Determine the (x, y) coordinate at the center of the cell enclosing the given text.  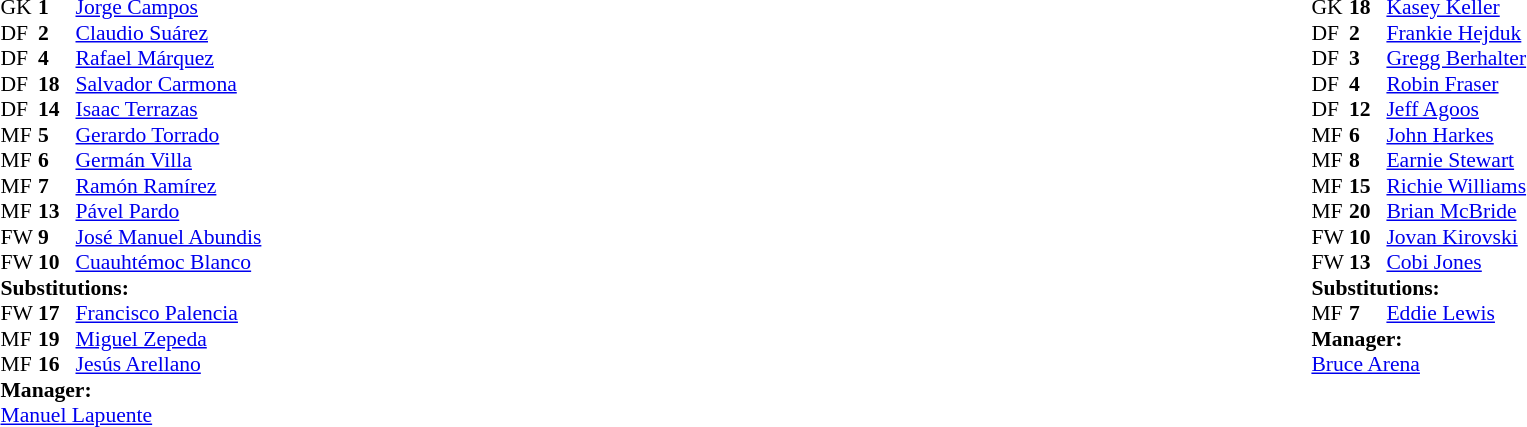
John Harkes (1456, 135)
5 (57, 135)
20 (1368, 211)
Bruce Arena (1418, 365)
Ramón Ramírez (169, 186)
Claudio Suárez (169, 33)
Salvador Carmona (169, 84)
Earnie Stewart (1456, 161)
Richie Williams (1456, 186)
Cuauhtémoc Blanco (169, 263)
Germán Villa (169, 161)
Francisco Palencia (169, 313)
Gregg Berhalter (1456, 59)
15 (1368, 186)
Pável Pardo (169, 211)
3 (1368, 59)
Miguel Zepeda (169, 339)
José Manuel Abundis (169, 237)
Isaac Terrazas (169, 109)
Frankie Hejduk (1456, 33)
Robin Fraser (1456, 84)
Jesús Arellano (169, 365)
Jovan Kirovski (1456, 237)
17 (57, 313)
18 (57, 84)
Rafael Márquez (169, 59)
Eddie Lewis (1456, 313)
8 (1368, 161)
16 (57, 365)
Jeff Agoos (1456, 109)
19 (57, 339)
14 (57, 109)
9 (57, 237)
12 (1368, 109)
Cobi Jones (1456, 263)
Gerardo Torrado (169, 135)
Brian McBride (1456, 211)
